Capture the cell that displays the provided text and extract its [x, y] central coordinate. 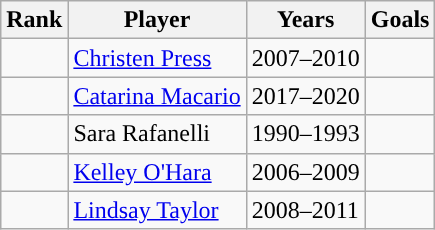
Lindsay Taylor [157, 210]
2006–2009 [306, 172]
Christen Press [157, 58]
1990–1993 [306, 134]
Goals [400, 20]
2007–2010 [306, 58]
Kelley O'Hara [157, 172]
Catarina Macario [157, 96]
Years [306, 20]
2008–2011 [306, 210]
2017–2020 [306, 96]
Rank [34, 20]
Player [157, 20]
Sara Rafanelli [157, 134]
